Search for the cell housing the specified text and yield its [X, Y] center coordinate. 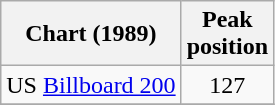
127 [227, 85]
Peakposition [227, 34]
Chart (1989) [91, 34]
US Billboard 200 [91, 85]
